Return (x, y) of the center of cell containing provided text 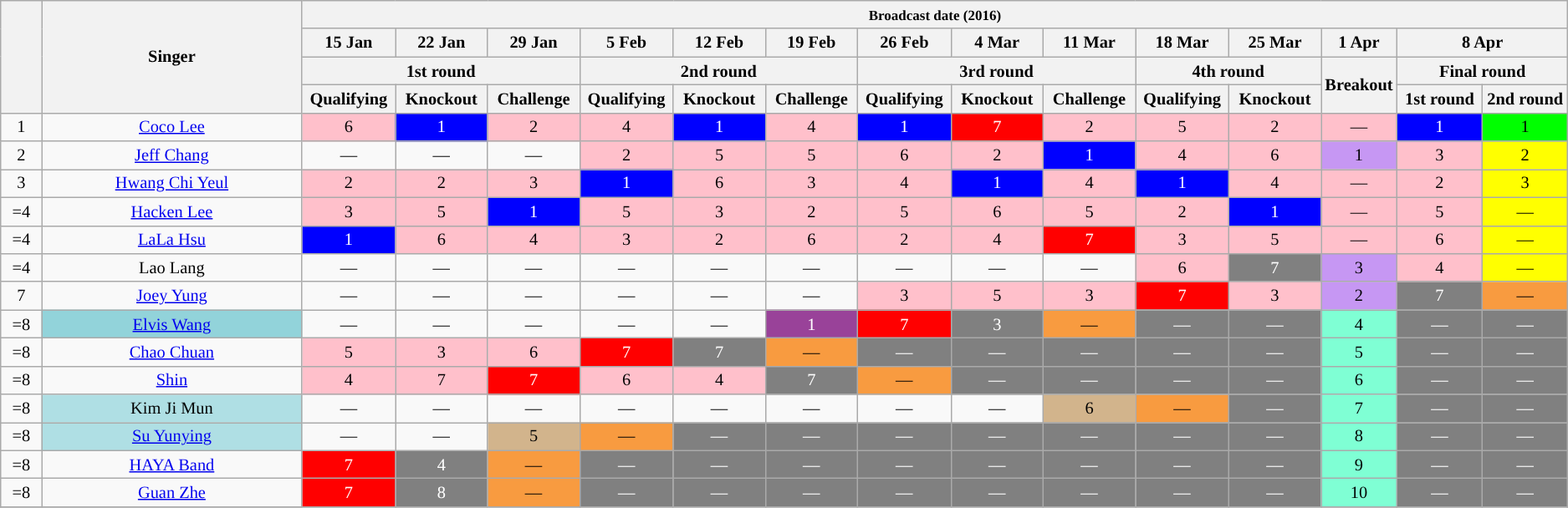
8 Apr (1482, 43)
18 Mar (1182, 43)
29 Jan (534, 43)
22 Jan (442, 43)
Lao Lang (172, 267)
11 Mar (1089, 43)
12 Feb (719, 43)
Final round (1482, 71)
19 Feb (811, 43)
Hwang Chi Yeul (172, 183)
Breakout (1360, 85)
Jeff Chang (172, 155)
1 Apr (1360, 43)
LaLa Hsu (172, 240)
10 (1360, 492)
Joey Yung (172, 296)
9 (1360, 465)
Broadcast date (2016) (935, 14)
Shin (172, 380)
4 Mar (997, 43)
25 Mar (1274, 43)
26 Feb (904, 43)
HAYA Band (172, 465)
Kim Ji Mun (172, 409)
Chao Chuan (172, 352)
Singer (172, 57)
Su Yunying (172, 436)
4th round (1228, 71)
Elvis Wang (172, 324)
Guan Zhe (172, 492)
5 Feb (626, 43)
Hacken Lee (172, 211)
Coco Lee (172, 127)
3rd round (996, 71)
15 Jan (349, 43)
